For the text-containing cell, return its midpoint in (X, Y) coordinate format. 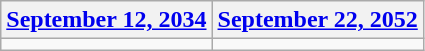
September 12, 2034 (106, 20)
September 22, 2052 (318, 20)
